Search for the cell housing the specified text and yield its (x, y) center coordinate. 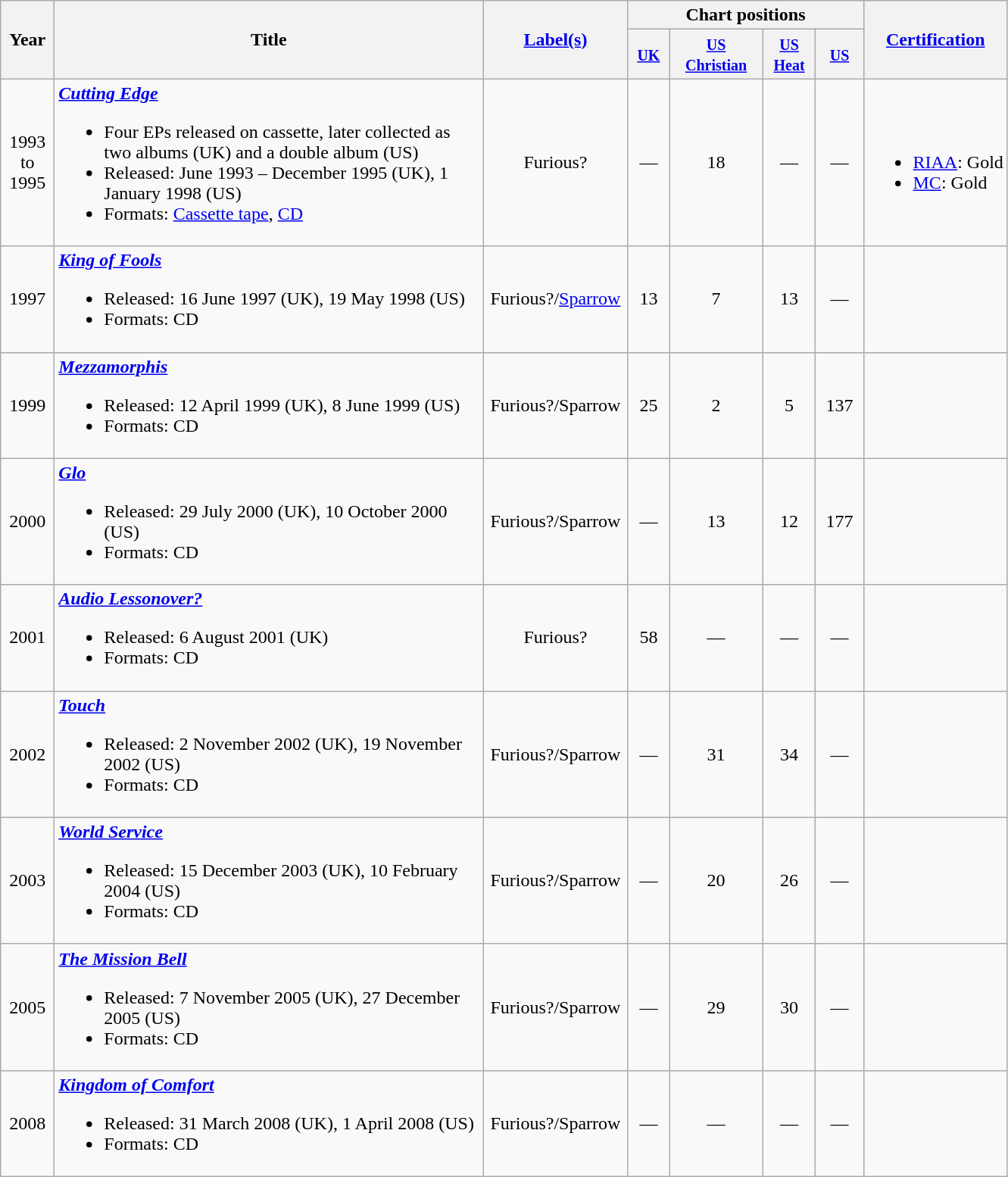
Certification (935, 39)
TouchReleased: 2 November 2002 (UK), 19 November 2002 (US)Formats: CD (269, 754)
20 (716, 880)
30 (789, 1007)
King of FoolsReleased: 16 June 1997 (UK), 19 May 1998 (US)Formats: CD (269, 299)
World ServiceReleased: 15 December 2003 (UK), 10 February 2004 (US)Formats: CD (269, 880)
USHeat (789, 55)
GloReleased: 29 July 2000 (UK), 10 October 2000 (US)Formats: CD (269, 521)
2 (716, 405)
The Mission BellReleased: 7 November 2005 (UK), 27 December 2005 (US)Formats: CD (269, 1007)
26 (789, 880)
RIAA: Gold MC: Gold (935, 162)
1999 (27, 405)
1997 (27, 299)
2008 (27, 1123)
5 (789, 405)
137 (839, 405)
2000 (27, 521)
Chart positions (745, 15)
177 (839, 521)
1993 to 1995 (27, 162)
2001 (27, 638)
31 (716, 754)
29 (716, 1007)
34 (789, 754)
7 (716, 299)
25 (648, 405)
12 (789, 521)
2002 (27, 754)
2005 (27, 1007)
58 (648, 638)
US (839, 55)
Kingdom of ComfortReleased: 31 March 2008 (UK), 1 April 2008 (US)Formats: CD (269, 1123)
Audio Lessonover?Released: 6 August 2001 (UK)Formats: CD (269, 638)
USChristian (716, 55)
Title (269, 39)
MezzamorphisReleased: 12 April 1999 (UK), 8 June 1999 (US)Formats: CD (269, 405)
Year (27, 39)
Label(s) (556, 39)
18 (716, 162)
UK (648, 55)
2003 (27, 880)
